From the cell containing the given text, extract its center point as (x, y) coordinate. 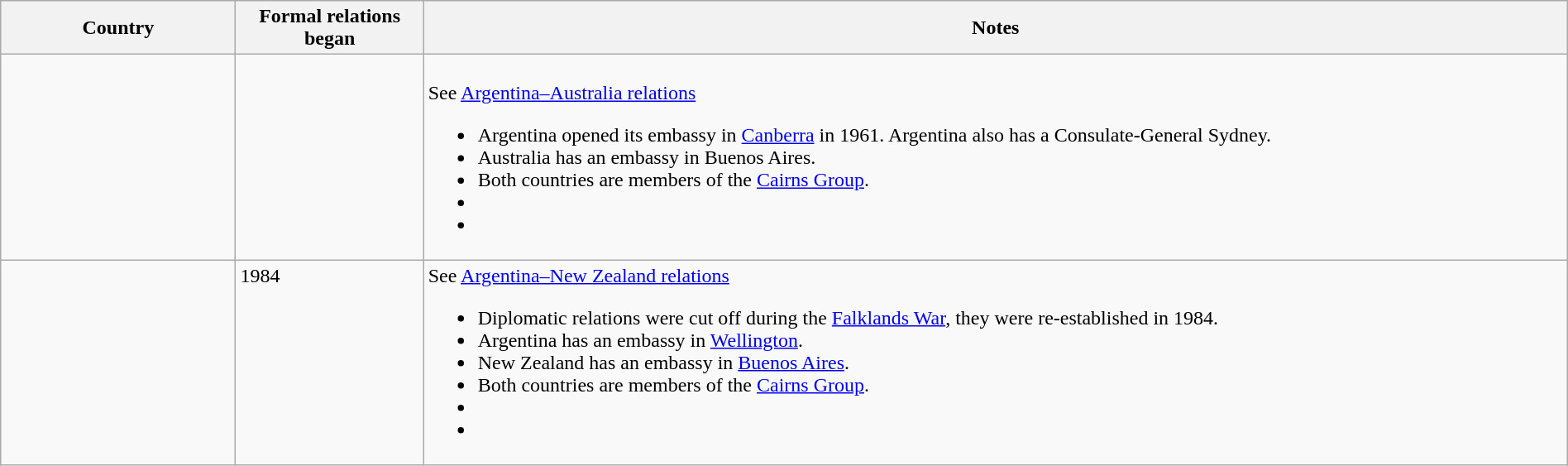
Formal relations began (329, 28)
Country (118, 28)
1984 (329, 363)
Notes (996, 28)
